Output the (x, y) coordinate of the center of the cell containing the given text.  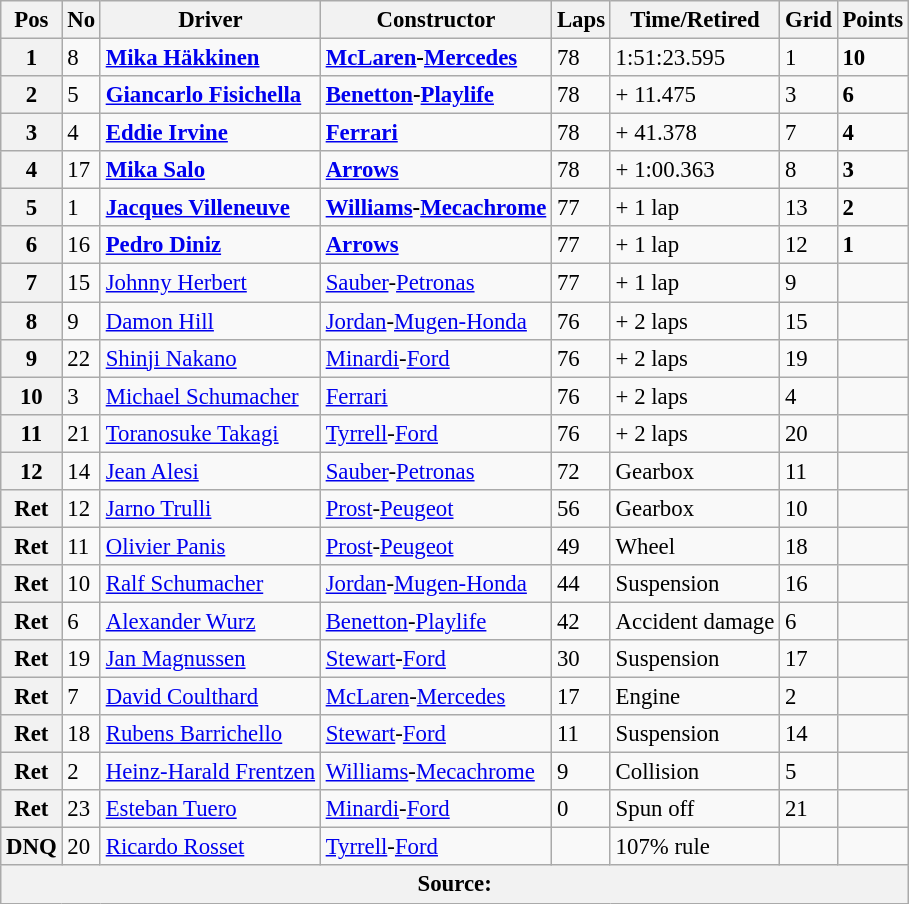
Points (872, 20)
No (81, 20)
1:51:23.595 (694, 58)
Wheel (694, 546)
Jarno Trulli (210, 509)
Esteban Tuero (210, 809)
Alexander Wurz (210, 621)
Giancarlo Fisichella (210, 95)
42 (582, 621)
23 (81, 809)
Johnny Herbert (210, 283)
Pedro Diniz (210, 245)
22 (81, 358)
Constructor (436, 20)
30 (582, 659)
Olivier Panis (210, 546)
Mika Häkkinen (210, 58)
Toranosuke Takagi (210, 433)
107% rule (694, 847)
Damon Hill (210, 321)
Jacques Villeneuve (210, 208)
Laps (582, 20)
Engine (694, 697)
0 (582, 809)
13 (808, 208)
Time/Retired (694, 20)
Michael Schumacher (210, 396)
72 (582, 471)
+ 41.378 (694, 133)
Ralf Schumacher (210, 584)
Spun off (694, 809)
Grid (808, 20)
Rubens Barrichello (210, 734)
Jean Alesi (210, 471)
Eddie Irvine (210, 133)
Driver (210, 20)
Collision (694, 772)
49 (582, 546)
+ 1:00.363 (694, 170)
Accident damage (694, 621)
Jan Magnussen (210, 659)
Mika Salo (210, 170)
44 (582, 584)
Source: (455, 885)
Heinz-Harald Frentzen (210, 772)
Ricardo Rosset (210, 847)
56 (582, 509)
David Coulthard (210, 697)
+ 11.475 (694, 95)
Pos (32, 20)
DNQ (32, 847)
Shinji Nakano (210, 358)
